For the text-containing cell, return its midpoint in [x, y] coordinate format. 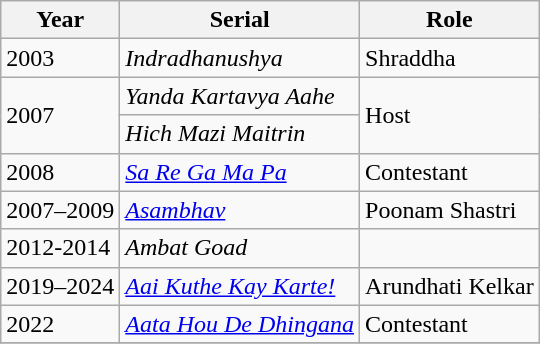
Aata Hou De Dhingana [240, 324]
Year [60, 20]
Asambhav [240, 210]
Aai Kuthe Kay Karte! [240, 286]
2003 [60, 58]
2012-2014 [60, 248]
2019–2024 [60, 286]
Hich Mazi Maitrin [240, 134]
2008 [60, 172]
Serial [240, 20]
Poonam Shastri [450, 210]
Shraddha [450, 58]
2007 [60, 115]
Yanda Kartavya Aahe [240, 96]
Role [450, 20]
Indradhanushya [240, 58]
2007–2009 [60, 210]
Ambat Goad [240, 248]
Host [450, 115]
2022 [60, 324]
Sa Re Ga Ma Pa [240, 172]
Arundhati Kelkar [450, 286]
